Capture the cell that displays the provided text and extract its (x, y) central coordinate. 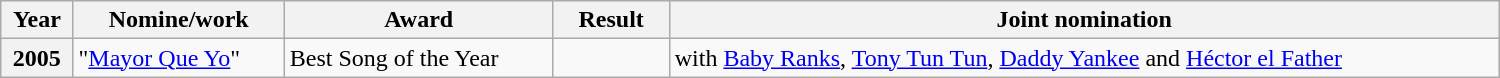
"Mayor Que Yo" (178, 58)
Result (611, 20)
Joint nomination (1084, 20)
2005 (37, 58)
Year (37, 20)
Best Song of the Year (418, 58)
with Baby Ranks, Tony Tun Tun, Daddy Yankee and Héctor el Father (1084, 58)
Award (418, 20)
Nomine/work (178, 20)
